Detect which cell encompasses the target text, then output its [X, Y] center coordinate. 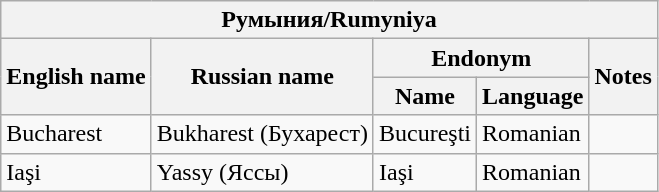
Endonym [480, 58]
Bukharest (Бухарест) [262, 134]
Bucureşti [424, 134]
Russian name [262, 77]
Notes [623, 77]
Yassy (Яссы) [262, 172]
Name [424, 96]
Language [533, 96]
English name [76, 77]
Румыния/Rumyniya [330, 20]
Bucharest [76, 134]
